Output the (X, Y) coordinate of the center of the cell containing the given text.  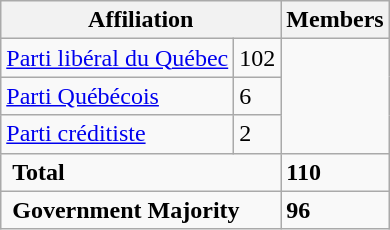
102 (258, 58)
110 (335, 172)
Members (335, 20)
Affiliation (141, 20)
2 (258, 134)
Parti Québécois (118, 96)
6 (258, 96)
Parti créditiste (118, 134)
96 (335, 210)
Government Majority (141, 210)
Parti libéral du Québec (118, 58)
Total (141, 172)
